Scan for the cell matching the given text and deliver its (x, y) coordinate at center. 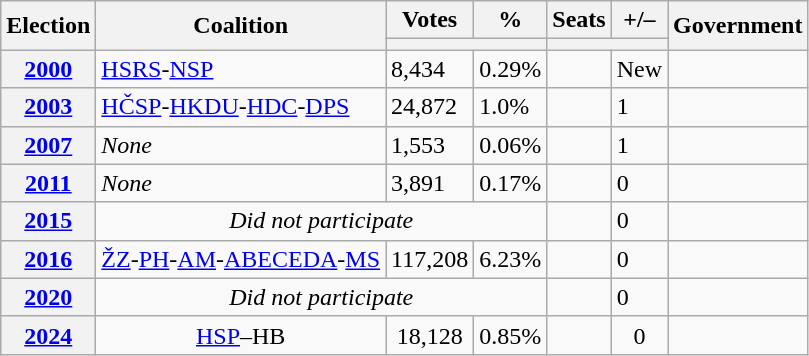
HSP–HB (241, 335)
2020 (48, 297)
18,128 (430, 335)
ŽZ-PH-AM-ABECEDA-MS (241, 259)
2011 (48, 183)
% (510, 20)
Seats (579, 20)
117,208 (430, 259)
3,891 (430, 183)
New (639, 69)
Election (48, 26)
8,434 (430, 69)
0.06% (510, 145)
0.85% (510, 335)
Government (738, 26)
0.17% (510, 183)
2015 (48, 221)
Coalition (241, 26)
HČSP-HKDU-HDC-DPS (241, 107)
2024 (48, 335)
1.0% (510, 107)
6.23% (510, 259)
2000 (48, 69)
+/– (639, 20)
HSRS-NSP (241, 69)
2007 (48, 145)
1,553 (430, 145)
Votes (430, 20)
2016 (48, 259)
0.29% (510, 69)
24,872 (430, 107)
2003 (48, 107)
